Scan for the cell matching the given text and deliver its [x, y] coordinate at center. 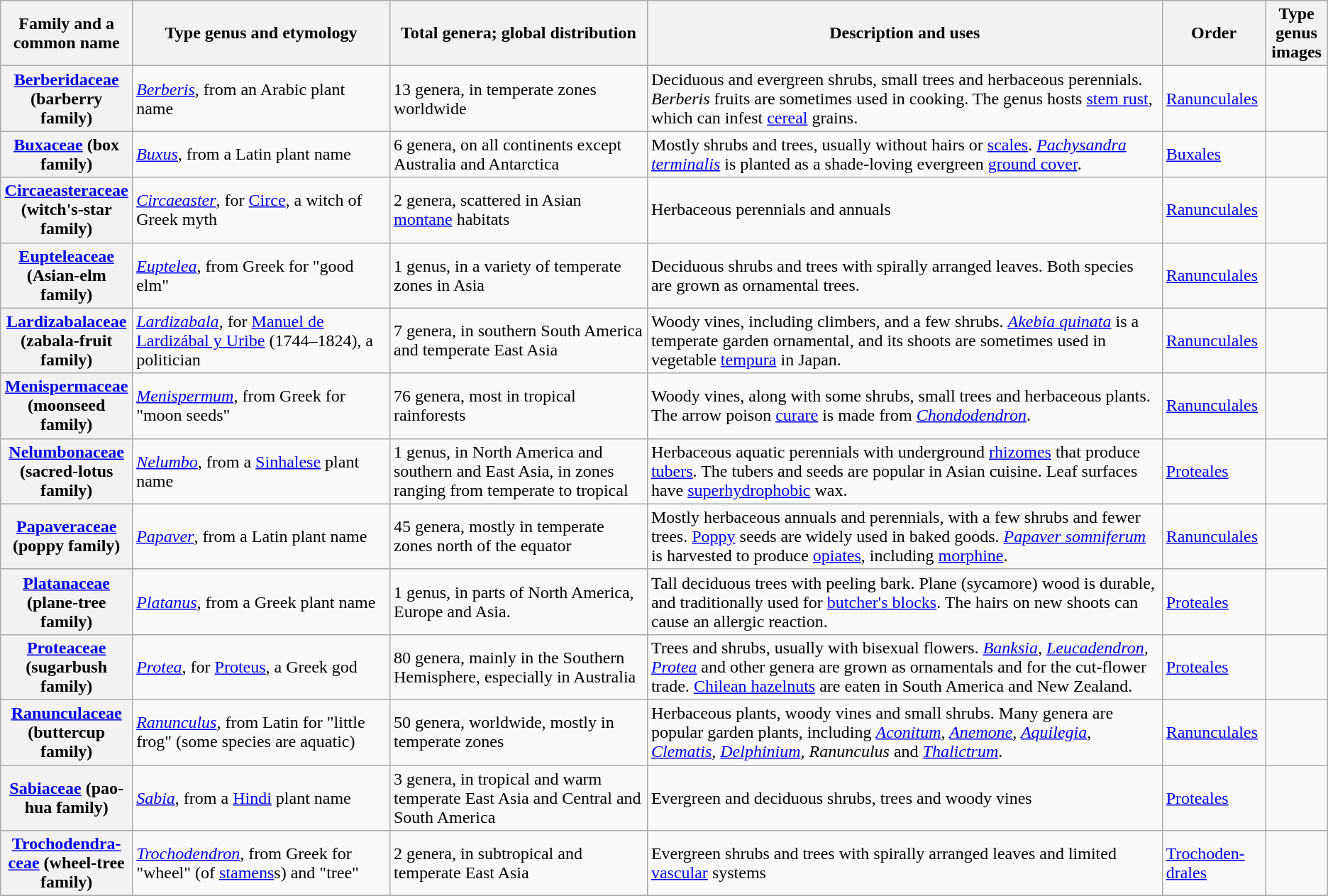
Berberis, from an Arabic plant name [261, 99]
Eupteleaceae (Asian-elm family) [67, 275]
7 genera, in southern South America and temperate East Asia [518, 341]
Deciduous shrubs and trees with spirally arranged leaves. Both species are grown as ornamental trees. [904, 275]
Evergreen and deciduous shrubs, trees and woody vines [904, 797]
Ranunculus, from Latin for "little frog" (some species are aquatic) [261, 732]
Trochodendron, from Greek for "wheel" (of stamenss) and "tree" [261, 863]
Papaveraceae (poppy family) [67, 536]
1 genus, in a variety of temperate zones in Asia [518, 275]
Proteaceae (sugarbush family) [67, 667]
Menisperma­ceae (moonseed family) [67, 406]
Sabia, from a Hindi plant name [261, 797]
6 genera, on all continents except Australia and Antarctica [518, 155]
Order [1214, 33]
Buxales [1214, 155]
Papaver, from a Latin plant name [261, 536]
50 genera, worldwide, mostly in temperate zones [518, 732]
Herbaceous perennials and annuals [904, 210]
Menispermum, from Greek for "moon seeds" [261, 406]
2 genera, scattered in Asian montane habitats [518, 210]
Woody vines, along with some shrubs, small trees and herbaceous plants. The arrow poison curare is made from Chondodendron. [904, 406]
80 genera, mainly in the Southern Hemisphere, especially in Australia [518, 667]
Mostly shrubs and trees, usually without hairs or scales. Pachysandra terminalis is planted as a shade-loving evergreen ground cover. [904, 155]
1 genus, in North America and southern and East Asia, in zones ranging from temperate to tropical [518, 471]
Platanaceae (plane-tree family) [67, 602]
Berberidaceae (barberry family) [67, 99]
2 genera, in subtropical and temperate East Asia [518, 863]
1 genus, in parts of North America, Europe and Asia. [518, 602]
13 genera, in temperate zones worldwide [518, 99]
Euptelea, from Greek for "good elm" [261, 275]
Lardizabalaceae (zabala-fruit family) [67, 341]
Family and a common name [67, 33]
Circaeaster, for Circe, a witch of Greek myth [261, 210]
Buxus, from a Latin plant name [261, 155]
Trochoden­drales [1214, 863]
Protea, for Proteus, a Greek god [261, 667]
3 genera, in tropical and warm temperate East Asia and Central and South America [518, 797]
Total genera; global distribution [518, 33]
Type genus images [1297, 33]
Circaeastera­ceae (witch's-star family) [67, 210]
Nelumbonaceae (sacred-lotus family) [67, 471]
Description and uses [904, 33]
Trochodendra­ceae (wheel-tree family) [67, 863]
76 genera, most in tropical rainforests [518, 406]
Evergreen shrubs and trees with spirally arranged leaves and limited vascular systems [904, 863]
Lardizabala, for Manuel de Lardizábal y Uribe (1744–1824), a politician [261, 341]
Ranunculaceae (buttercup family) [67, 732]
Sabiaceae (pao-hua family) [67, 797]
Type genus and etymology [261, 33]
45 genera, mostly in temperate zones north of the equator [518, 536]
Nelumbo, from a Sinhalese plant name [261, 471]
Platanus, from a Greek plant name [261, 602]
Buxaceae (box family) [67, 155]
